Find where the given text appears and provide that cell's center as [x, y] coordinate. 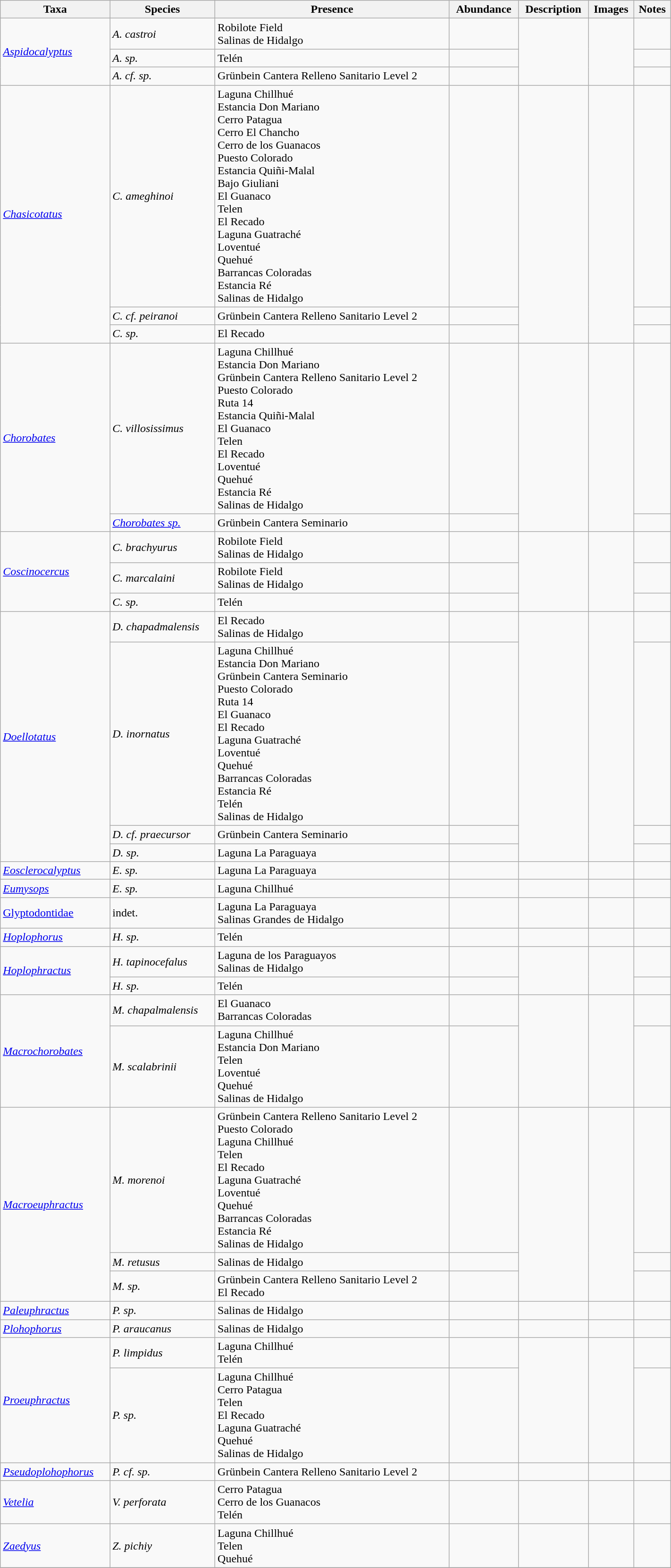
Plohophorus [55, 1328]
Description [553, 9]
Doellotatus [55, 736]
A. sp. [162, 58]
Chasicotatus [55, 214]
Laguna Chillhué [332, 889]
Paleuphractus [55, 1310]
A. castroi [162, 34]
Species [162, 9]
Glyptodontidae [55, 913]
El RecadoSalinas de Hidalgo [332, 626]
Proeuphractus [55, 1400]
Hoplophractus [55, 971]
Laguna de los ParaguayosSalinas de Hidalgo [332, 961]
P. cf. sp. [162, 1472]
Abundance [484, 9]
M. morenoi [162, 1180]
C. brachyurus [162, 547]
Chorobates [55, 437]
Presence [332, 9]
D. cf. praecursor [162, 835]
D. sp. [162, 853]
C. villosissimus [162, 428]
Laguna ChillhuéCerro PataguaTelenEl RecadoLaguna GuatrachéQuehuéSalinas de Hidalgo [332, 1415]
El GuanacoBarrancas Coloradas [332, 1010]
M. sp. [162, 1286]
M. retusus [162, 1262]
Laguna ChillhuéEstancia Don MarianoTelenLoventuéQuehuéSalinas de Hidalgo [332, 1066]
P. limpidus [162, 1353]
Laguna ChillhuéTelén [332, 1353]
V. perforata [162, 1502]
A. cf. sp. [162, 76]
Eumysops [55, 889]
Vetelia [55, 1502]
Macroeuphractus [55, 1204]
Taxa [55, 9]
Coscinocercus [55, 571]
C. ameghinoi [162, 196]
Z. pichiy [162, 1546]
Hoplophorus [55, 937]
Macrochorobates [55, 1051]
Eosclerocalyptus [55, 871]
M. scalabrinii [162, 1066]
Cerro PataguaCerro de los GuanacosTelén [332, 1502]
C. cf. peiranoi [162, 316]
Grünbein Cantera Relleno Sanitario Level 2El Recado [332, 1286]
Aspidocalyptus [55, 52]
Chorobates sp. [162, 523]
C. marcalaini [162, 578]
indet. [162, 913]
Laguna La ParaguayaSalinas Grandes de Hidalgo [332, 913]
P. araucanus [162, 1328]
El Recado [332, 334]
Zaedyus [55, 1546]
Images [611, 9]
M. chapalmalensis [162, 1010]
H. tapinocefalus [162, 961]
Laguna ChillhuéTelenQuehué [332, 1546]
D. chapadmalensis [162, 626]
Notes [652, 9]
Pseudoplohophorus [55, 1472]
D. inornatus [162, 734]
